Output the [x, y] coordinate of the center of the cell containing the given text.  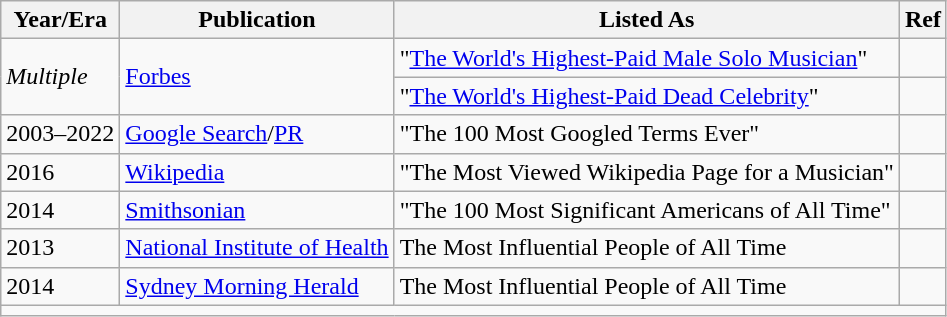
Ref [922, 20]
Publication [257, 20]
National Institute of Health [257, 248]
Year/Era [60, 20]
Sydney Morning Herald [257, 286]
"The Most Viewed Wikipedia Page for a Musician" [646, 172]
Google Search/PR [257, 134]
Multiple [60, 77]
2003–2022 [60, 134]
"The World's Highest-Paid Dead Celebrity" [646, 96]
2016 [60, 172]
"The 100 Most Significant Americans of All Time" [646, 210]
"The World's Highest-Paid Male Solo Musician" [646, 58]
"The 100 Most Googled Terms Ever" [646, 134]
2013 [60, 248]
Forbes [257, 77]
Wikipedia [257, 172]
Smithsonian [257, 210]
Listed As [646, 20]
